Scan for the cell matching the given text and deliver its (x, y) coordinate at center. 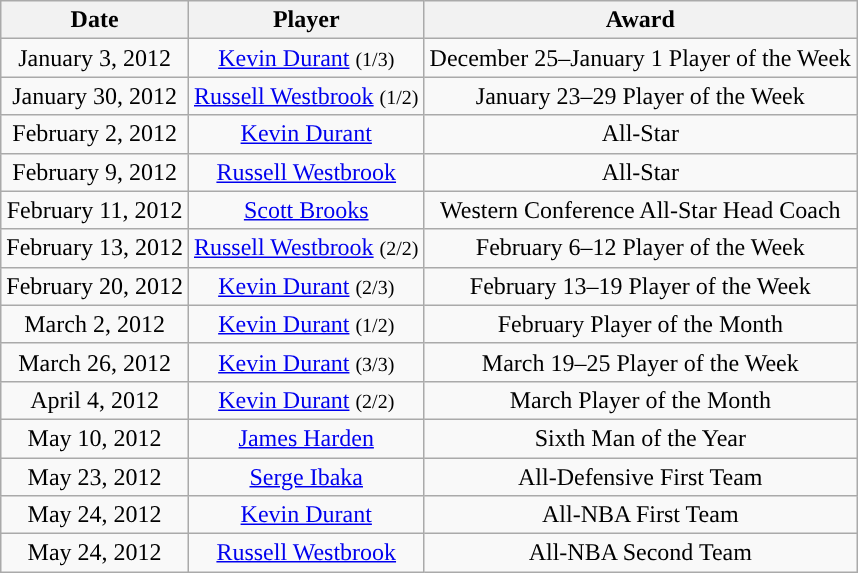
Serge Ibaka (306, 477)
Scott Brooks (306, 210)
February 6–12 Player of the Week (640, 248)
James Harden (306, 438)
February 2, 2012 (95, 134)
March 2, 2012 (95, 324)
January 23–29 Player of the Week (640, 96)
February 11, 2012 (95, 210)
Kevin Durant (3/3) (306, 362)
January 30, 2012 (95, 96)
March Player of the Month (640, 400)
Western Conference All-Star Head Coach (640, 210)
Player (306, 20)
Sixth Man of the Year (640, 438)
All-NBA First Team (640, 515)
May 10, 2012 (95, 438)
Kevin Durant (1/3) (306, 58)
February 13–19 Player of the Week (640, 286)
Kevin Durant (2/3) (306, 286)
May 23, 2012 (95, 477)
February 13, 2012 (95, 248)
All-NBA Second Team (640, 553)
April 4, 2012 (95, 400)
March 26, 2012 (95, 362)
Russell Westbrook (2/2) (306, 248)
February 20, 2012 (95, 286)
Kevin Durant (2/2) (306, 400)
January 3, 2012 (95, 58)
Date (95, 20)
February 9, 2012 (95, 172)
Award (640, 20)
All-Defensive First Team (640, 477)
February Player of the Month (640, 324)
Russell Westbrook (1/2) (306, 96)
Kevin Durant (1/2) (306, 324)
March 19–25 Player of the Week (640, 362)
December 25–January 1 Player of the Week (640, 58)
